Extract the (x, y) coordinate from the center of the cell holding the provided text.  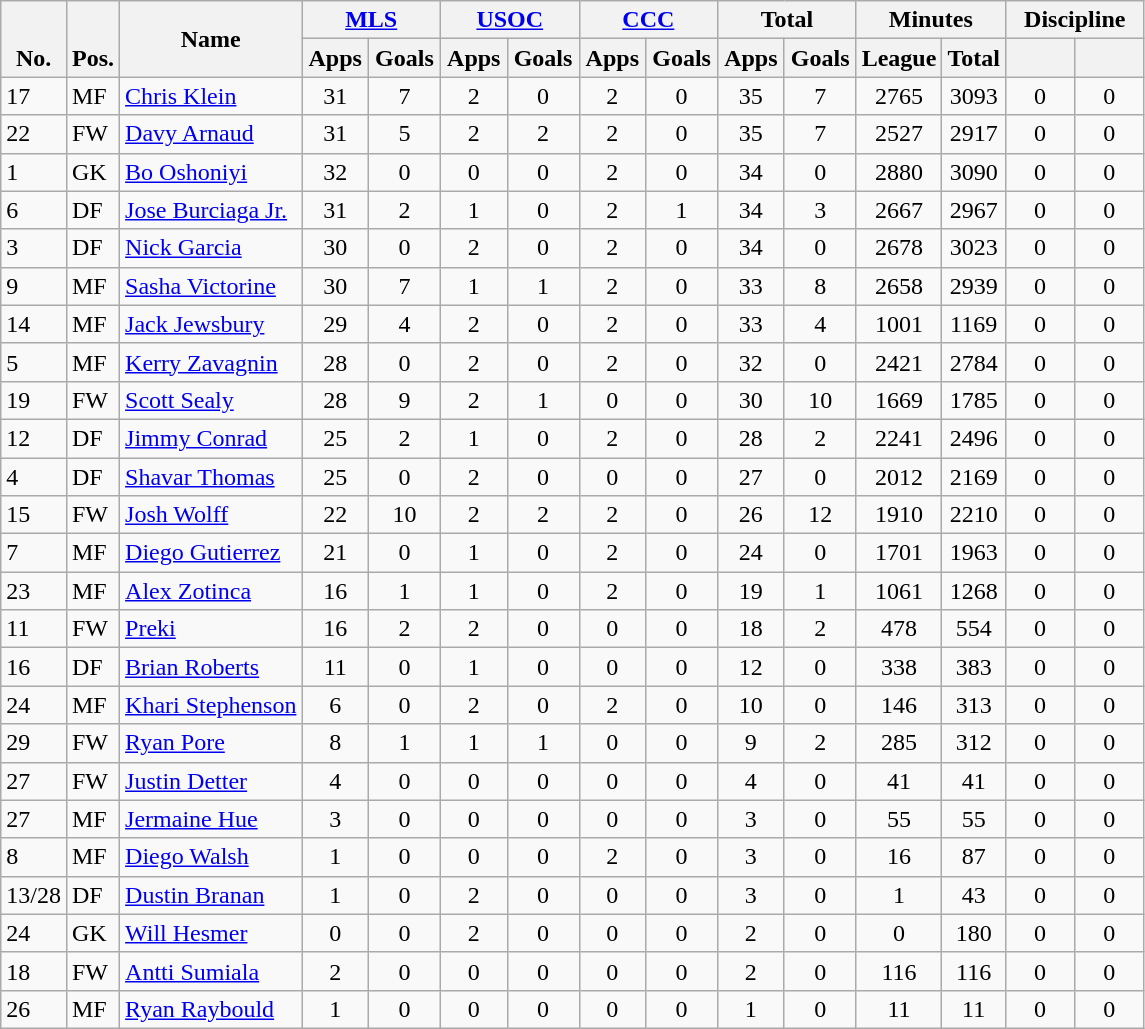
Antti Sumiala (211, 971)
Chris Klein (211, 96)
1910 (899, 515)
Minutes (930, 20)
2967 (974, 210)
338 (899, 667)
2421 (899, 362)
3090 (974, 172)
Brian Roberts (211, 667)
1669 (899, 400)
21 (336, 553)
180 (974, 933)
Nick Garcia (211, 248)
554 (974, 629)
3023 (974, 248)
43 (974, 895)
13/28 (34, 895)
CCC (648, 20)
Scott Sealy (211, 400)
Davy Arnaud (211, 134)
1169 (974, 324)
Ryan Pore (211, 743)
Khari Stephenson (211, 705)
Will Hesmer (211, 933)
1963 (974, 553)
Shavar Thomas (211, 477)
2527 (899, 134)
2496 (974, 438)
1061 (899, 591)
15 (34, 515)
87 (974, 857)
Ryan Raybould (211, 1009)
Jack Jewsbury (211, 324)
1701 (899, 553)
Discipline (1074, 20)
2678 (899, 248)
Preki (211, 629)
Jermaine Hue (211, 819)
Jose Burciaga Jr. (211, 210)
MLS (372, 20)
478 (899, 629)
2169 (974, 477)
313 (974, 705)
Name (211, 39)
Sasha Victorine (211, 286)
2939 (974, 286)
Dustin Branan (211, 895)
2765 (899, 96)
Jimmy Conrad (211, 438)
14 (34, 324)
No. (34, 39)
3093 (974, 96)
383 (974, 667)
146 (899, 705)
Bo Oshoniyi (211, 172)
23 (34, 591)
2917 (974, 134)
Diego Gutierrez (211, 553)
2667 (899, 210)
Alex Zotinca (211, 591)
312 (974, 743)
Pos. (92, 39)
2784 (974, 362)
League (899, 58)
2210 (974, 515)
1001 (899, 324)
Josh Wolff (211, 515)
1268 (974, 591)
2012 (899, 477)
2658 (899, 286)
1785 (974, 400)
2880 (899, 172)
285 (899, 743)
2241 (899, 438)
USOC (510, 20)
Kerry Zavagnin (211, 362)
Diego Walsh (211, 857)
17 (34, 96)
Justin Detter (211, 781)
